Capture the cell that displays the provided text and extract its [X, Y] central coordinate. 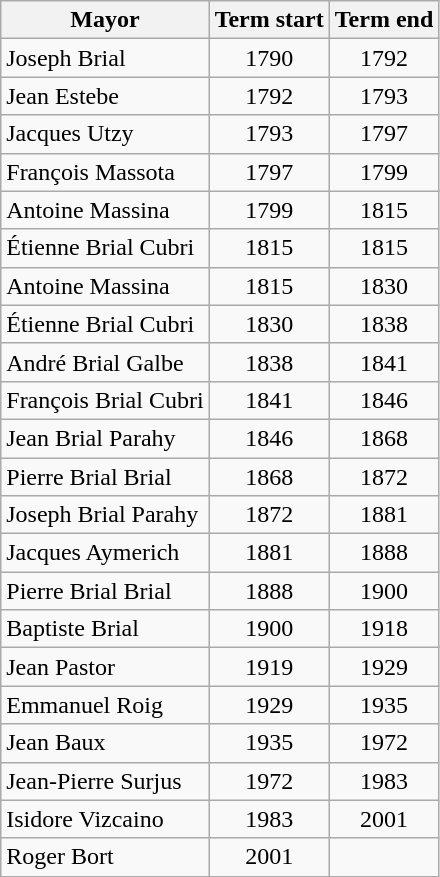
Emmanuel Roig [105, 705]
Jean-Pierre Surjus [105, 781]
Joseph Brial Parahy [105, 515]
Jean Baux [105, 743]
Isidore Vizcaino [105, 819]
Jean Brial Parahy [105, 438]
Joseph Brial [105, 58]
Jean Pastor [105, 667]
François Massota [105, 172]
Baptiste Brial [105, 629]
1918 [384, 629]
André Brial Galbe [105, 362]
Term end [384, 20]
Jacques Aymerich [105, 553]
Jacques Utzy [105, 134]
François Brial Cubri [105, 400]
Jean Estebe [105, 96]
1919 [269, 667]
Term start [269, 20]
1790 [269, 58]
Roger Bort [105, 857]
Mayor [105, 20]
